Search for the cell housing the specified text and yield its [X, Y] center coordinate. 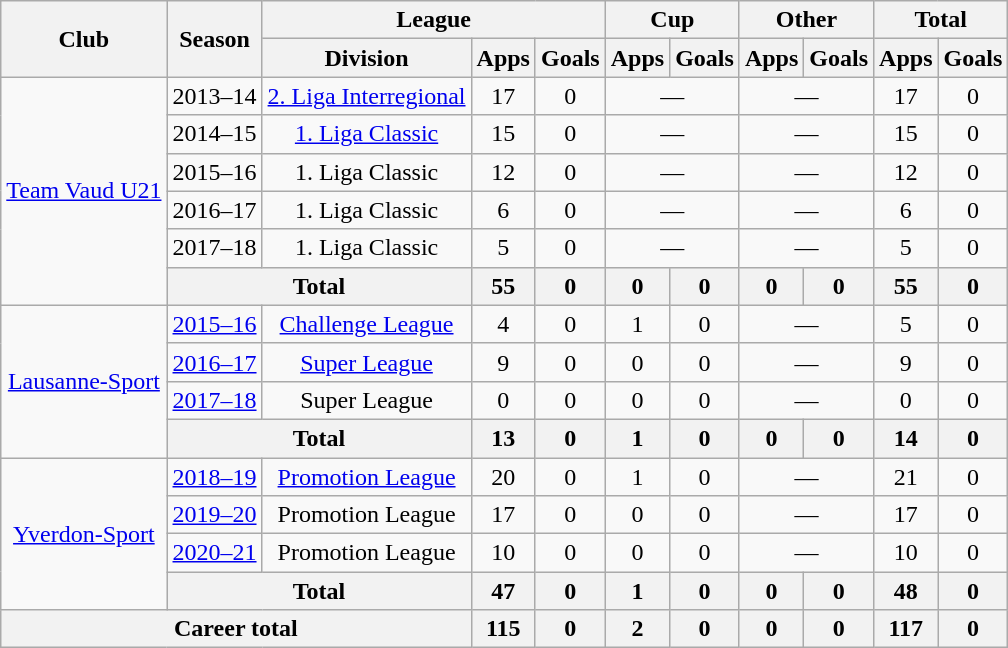
47 [503, 591]
Challenge League [366, 324]
115 [503, 629]
20 [503, 477]
21 [906, 477]
2 [637, 629]
117 [906, 629]
2013–14 [214, 96]
14 [906, 438]
2020–21 [214, 553]
Club [84, 39]
48 [906, 591]
13 [503, 438]
Team Vaud U21 [84, 191]
Division [366, 58]
Career total [236, 629]
Yverdon-Sport [84, 534]
Lausanne-Sport [84, 381]
4 [503, 324]
2014–15 [214, 134]
2. Liga Interregional [366, 96]
Season [214, 39]
2018–19 [214, 477]
Cup [672, 20]
League [434, 20]
2019–20 [214, 515]
Other [806, 20]
